Output the (x, y) coordinate of the center of the cell containing the given text.  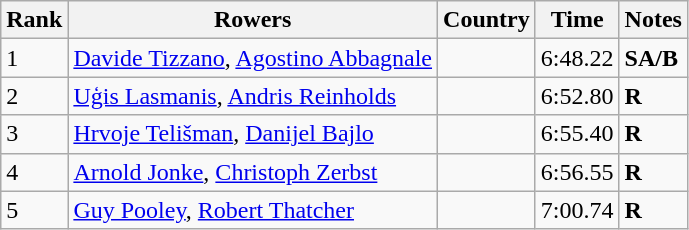
Notes (653, 20)
6:52.80 (577, 96)
Country (487, 20)
Uģis Lasmanis, Andris Reinholds (253, 96)
6:56.55 (577, 172)
2 (34, 96)
3 (34, 134)
Davide Tizzano, Agostino Abbagnale (253, 58)
Time (577, 20)
SA/B (653, 58)
Guy Pooley, Robert Thatcher (253, 210)
1 (34, 58)
6:55.40 (577, 134)
7:00.74 (577, 210)
5 (34, 210)
Rank (34, 20)
Arnold Jonke, Christoph Zerbst (253, 172)
Hrvoje Telišman, Danijel Bajlo (253, 134)
Rowers (253, 20)
6:48.22 (577, 58)
4 (34, 172)
